Scan for the cell matching the given text and deliver its (X, Y) coordinate at center. 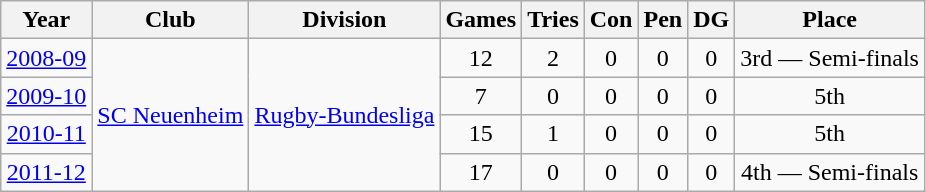
2009-10 (46, 96)
SC Neuenheim (170, 115)
2011-12 (46, 172)
Pen (663, 20)
2010-11 (46, 134)
7 (481, 96)
Club (170, 20)
3rd — Semi-finals (830, 58)
Tries (554, 20)
2008-09 (46, 58)
15 (481, 134)
Con (611, 20)
Year (46, 20)
1 (554, 134)
Games (481, 20)
Rugby-Bundesliga (344, 115)
12 (481, 58)
DG (712, 20)
4th — Semi-finals (830, 172)
2 (554, 58)
17 (481, 172)
Division (344, 20)
Place (830, 20)
